Return [x, y] of the center of cell containing provided text 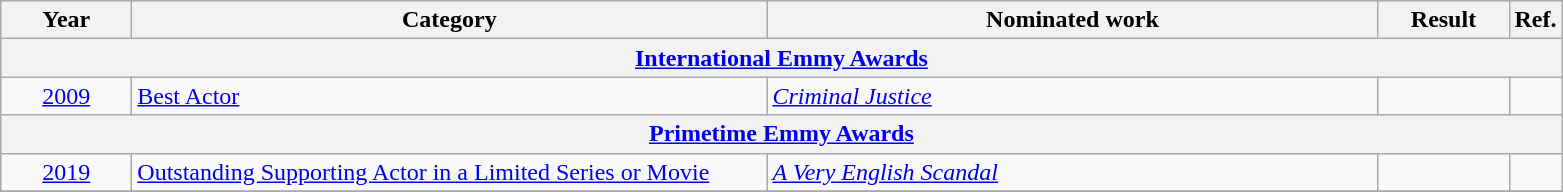
Ref. [1536, 20]
International Emmy Awards [782, 58]
Result [1444, 20]
A Very English Scandal [1072, 172]
Year [66, 20]
Nominated work [1072, 20]
Primetime Emmy Awards [782, 134]
Best Actor [450, 96]
Criminal Justice [1072, 96]
Category [450, 20]
Outstanding Supporting Actor in a Limited Series or Movie [450, 172]
2019 [66, 172]
2009 [66, 96]
